From the cell containing the given text, extract its center point as (X, Y) coordinate. 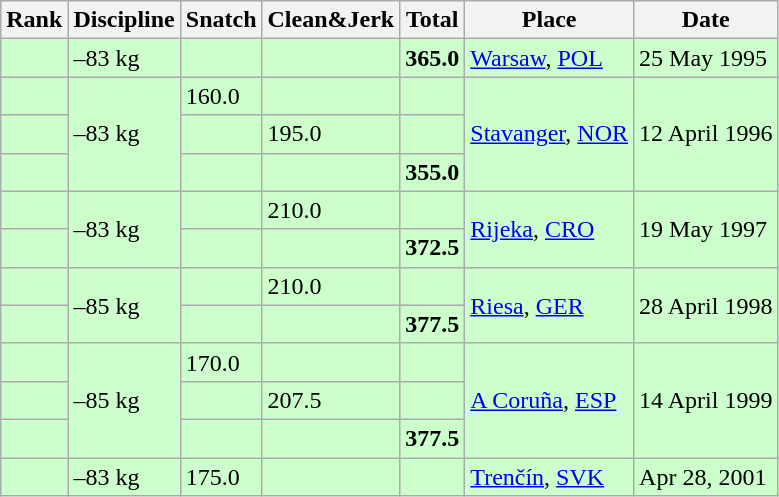
Stavanger, NOR (550, 134)
365.0 (432, 58)
207.5 (331, 400)
Place (550, 20)
28 April 1998 (706, 305)
A Coruña, ESP (550, 400)
170.0 (221, 362)
Total (432, 20)
Rijeka, CRO (550, 229)
Discipline (124, 20)
Rank (34, 20)
Riesa, GER (550, 305)
372.5 (432, 248)
Trenčín, SVK (550, 477)
Clean&Jerk (331, 20)
Snatch (221, 20)
14 April 1999 (706, 400)
195.0 (331, 134)
355.0 (432, 172)
12 April 1996 (706, 134)
Warsaw, POL (550, 58)
160.0 (221, 96)
Date (706, 20)
19 May 1997 (706, 229)
25 May 1995 (706, 58)
175.0 (221, 477)
Apr 28, 2001 (706, 477)
